Provide the [x, y] coordinate of the cell's center where the given text is located.  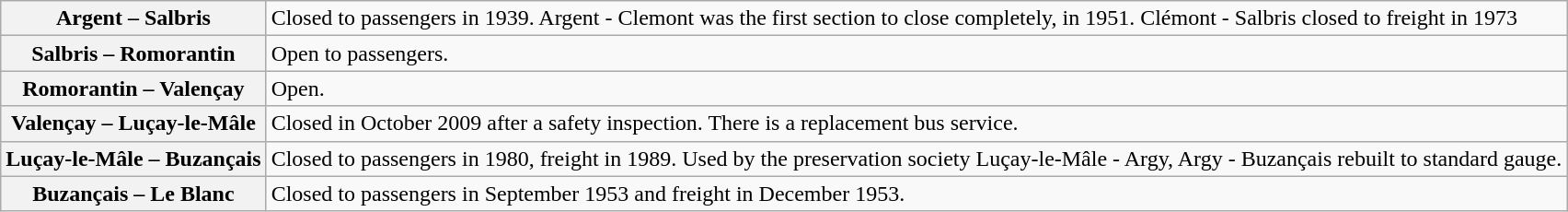
Closed to passengers in 1980, freight in 1989. Used by the preservation society Luçay-le-Mâle - Argy, Argy - Buzançais rebuilt to standard gauge. [917, 159]
Closed in October 2009 after a safety inspection. There is a replacement bus service. [917, 124]
Argent – Salbris [133, 18]
Luçay-le-Mâle – Buzançais [133, 159]
Closed to passengers in September 1953 and freight in December 1953. [917, 194]
Romorantin – Valençay [133, 88]
Open. [917, 88]
Closed to passengers in 1939. Argent - Clemont was the first section to close completely, in 1951. Clémont - Salbris closed to freight in 1973 [917, 18]
Salbris – Romorantin [133, 53]
Buzançais – Le Blanc [133, 194]
Valençay – Luçay-le-Mâle [133, 124]
Open to passengers. [917, 53]
